Capture the cell that displays the provided text and extract its (X, Y) central coordinate. 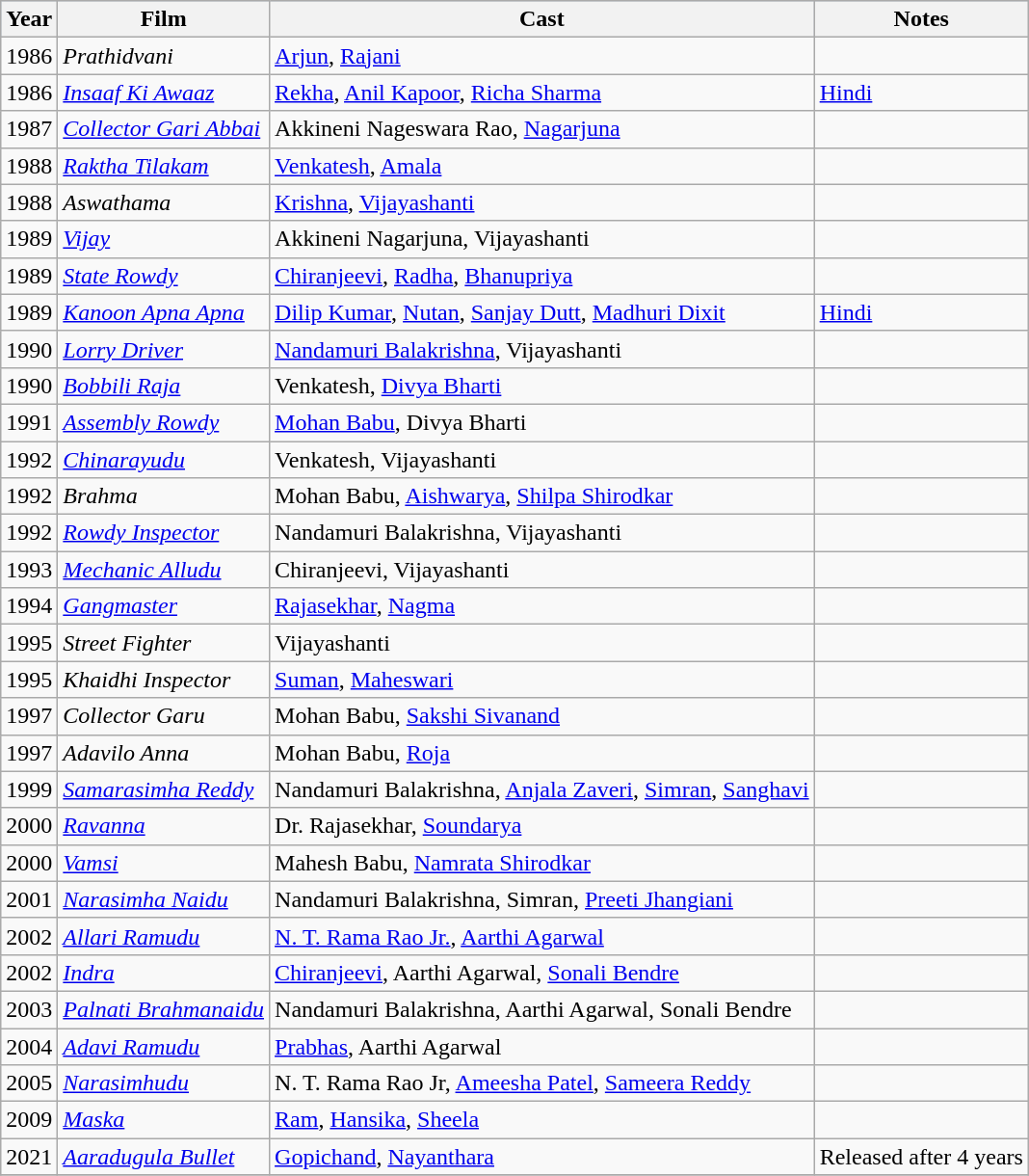
Vamsi (164, 863)
Krishna, Vijayashanti (542, 202)
Rekha, Anil Kapoor, Richa Sharma (542, 93)
Brahma (164, 496)
Maska (164, 1120)
Mohan Babu, Roja (542, 753)
Year (29, 19)
2009 (29, 1120)
Mohan Babu, Aishwarya, Shilpa Shirodkar (542, 496)
Ram, Hansika, Sheela (542, 1120)
Mohan Babu, Sakshi Sivanand (542, 716)
Aaradugula Bullet (164, 1157)
Cast (542, 19)
Ravanna (164, 826)
Narasimhudu (164, 1083)
Notes (921, 19)
Assembly Rowdy (164, 422)
Akkineni Nagarjuna, Vijayashanti (542, 239)
Aswathama (164, 202)
Adavilo Anna (164, 753)
Allari Ramudu (164, 936)
N. T. Rama Rao Jr., Aarthi Agarwal (542, 936)
Lorry Driver (164, 349)
Rowdy Inspector (164, 533)
Kanoon Apna Apna (164, 312)
Akkineni Nageswara Rao, Nagarjuna (542, 129)
Bobbili Raja (164, 386)
Chiranjeevi, Aarthi Agarwal, Sonali Bendre (542, 973)
2021 (29, 1157)
Chiranjeevi, Radha, Bhanupriya (542, 276)
Narasimha Naidu (164, 899)
Nandamuri Balakrishna, Anjala Zaveri, Simran, Sanghavi (542, 789)
Mohan Babu, Divya Bharti (542, 422)
Indra (164, 973)
Venkatesh, Vijayashanti (542, 460)
Released after 4 years (921, 1157)
Street Fighter (164, 643)
N. T. Rama Rao Jr, Ameesha Patel, Sameera Reddy (542, 1083)
Samarasimha Reddy (164, 789)
Adavi Ramudu (164, 1046)
1999 (29, 789)
Prathidvani (164, 56)
1993 (29, 570)
Khaidhi Inspector (164, 680)
State Rowdy (164, 276)
Mahesh Babu, Namrata Shirodkar (542, 863)
Arjun, Rajani (542, 56)
Venkatesh, Amala (542, 166)
Raktha Tilakam (164, 166)
Vijay (164, 239)
Dilip Kumar, Nutan, Sanjay Dutt, Madhuri Dixit (542, 312)
Rajasekhar, Nagma (542, 606)
Dr. Rajasekhar, Soundarya (542, 826)
1987 (29, 129)
Nandamuri Balakrishna, Simran, Preeti Jhangiani (542, 899)
Nandamuri Balakrishna, Aarthi Agarwal, Sonali Bendre (542, 1009)
2001 (29, 899)
Gopichand, Nayanthara (542, 1157)
1991 (29, 422)
1994 (29, 606)
Collector Garu (164, 716)
2004 (29, 1046)
Mechanic Alludu (164, 570)
Suman, Maheswari (542, 680)
Venkatesh, Divya Bharti (542, 386)
Insaaf Ki Awaaz (164, 93)
Vijayashanti (542, 643)
2003 (29, 1009)
Prabhas, Aarthi Agarwal (542, 1046)
Collector Gari Abbai (164, 129)
Gangmaster (164, 606)
2005 (29, 1083)
Palnati Brahmanaidu (164, 1009)
Chinarayudu (164, 460)
Film (164, 19)
Chiranjeevi, Vijayashanti (542, 570)
